From the cell containing the given text, extract its center point as (X, Y) coordinate. 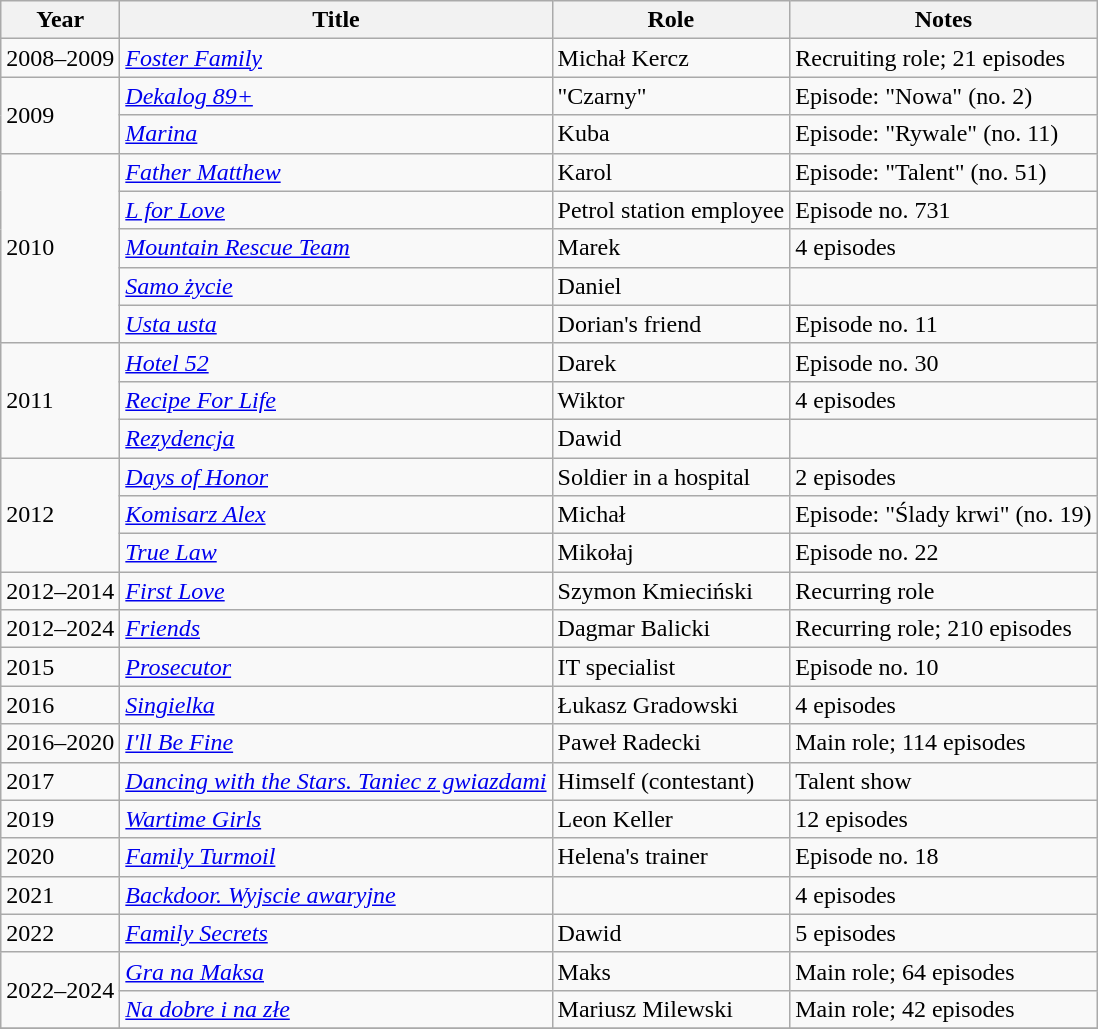
Himself (contestant) (671, 781)
Foster Family (336, 58)
Gra na Maksa (336, 971)
Na dobre i na złe (336, 1009)
Mariusz Milewski (671, 1009)
2016–2020 (60, 743)
Dorian's friend (671, 324)
Paweł Radecki (671, 743)
Recruiting role; 21 episodes (944, 58)
Episode: "Nowa" (no. 2) (944, 96)
Leon Keller (671, 819)
Mountain Rescue Team (336, 248)
Episode: "Ślady krwi" (no. 19) (944, 515)
Recurring role (944, 591)
Rezydencja (336, 438)
Singielka (336, 705)
2012–2024 (60, 629)
Father Matthew (336, 172)
Episode: "Talent" (no. 51) (944, 172)
Mikołaj (671, 553)
Maks (671, 971)
Petrol station employee (671, 210)
2020 (60, 857)
2016 (60, 705)
Backdoor. Wyjscie awaryjne (336, 895)
True Law (336, 553)
Episode no. 22 (944, 553)
Recipe For Life (336, 400)
Wartime Girls (336, 819)
12 episodes (944, 819)
Daniel (671, 286)
2009 (60, 115)
Łukasz Gradowski (671, 705)
Marek (671, 248)
Karol (671, 172)
2017 (60, 781)
2012–2014 (60, 591)
Darek (671, 362)
2008–2009 (60, 58)
Episode no. 11 (944, 324)
2019 (60, 819)
2015 (60, 667)
Episode no. 731 (944, 210)
Dancing with the Stars. Taniec z gwiazdami (336, 781)
2022–2024 (60, 990)
2021 (60, 895)
Title (336, 20)
"Czarny" (671, 96)
Year (60, 20)
Marina (336, 134)
Episode no. 18 (944, 857)
Recurring role; 210 episodes (944, 629)
Episode no. 30 (944, 362)
Notes (944, 20)
First Love (336, 591)
Michał (671, 515)
Usta usta (336, 324)
Family Secrets (336, 933)
Prosecutor (336, 667)
Days of Honor (336, 477)
Main role; 42 episodes (944, 1009)
2010 (60, 248)
Kuba (671, 134)
Szymon Kmieciński (671, 591)
Soldier in a hospital (671, 477)
Hotel 52 (336, 362)
2 episodes (944, 477)
Komisarz Alex (336, 515)
L for Love (336, 210)
2011 (60, 400)
IT specialist (671, 667)
Michał Kercz (671, 58)
Helena's trainer (671, 857)
Samo życie (336, 286)
2022 (60, 933)
Main role; 114 episodes (944, 743)
I'll Be Fine (336, 743)
Dagmar Balicki (671, 629)
2012 (60, 515)
Friends (336, 629)
Dekalog 89+ (336, 96)
Family Turmoil (336, 857)
5 episodes (944, 933)
Episode: "Rywale" (no. 11) (944, 134)
Role (671, 20)
Wiktor (671, 400)
Main role; 64 episodes (944, 971)
Episode no. 10 (944, 667)
Talent show (944, 781)
